Capture the cell that displays the provided text and extract its (x, y) central coordinate. 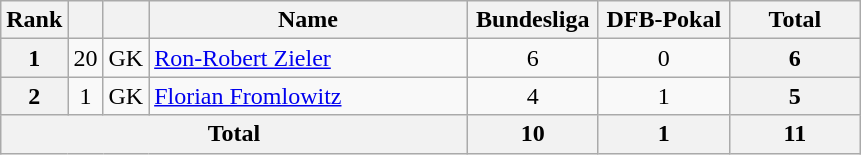
DFB-Pokal (664, 20)
0 (664, 58)
5 (794, 96)
Name (308, 20)
Florian Fromlowitz (308, 96)
10 (532, 134)
4 (532, 96)
Rank (34, 20)
2 (34, 96)
Ron-Robert Zieler (308, 58)
11 (794, 134)
Bundesliga (532, 20)
20 (86, 58)
